Capture the cell that displays the provided text and extract its [X, Y] central coordinate. 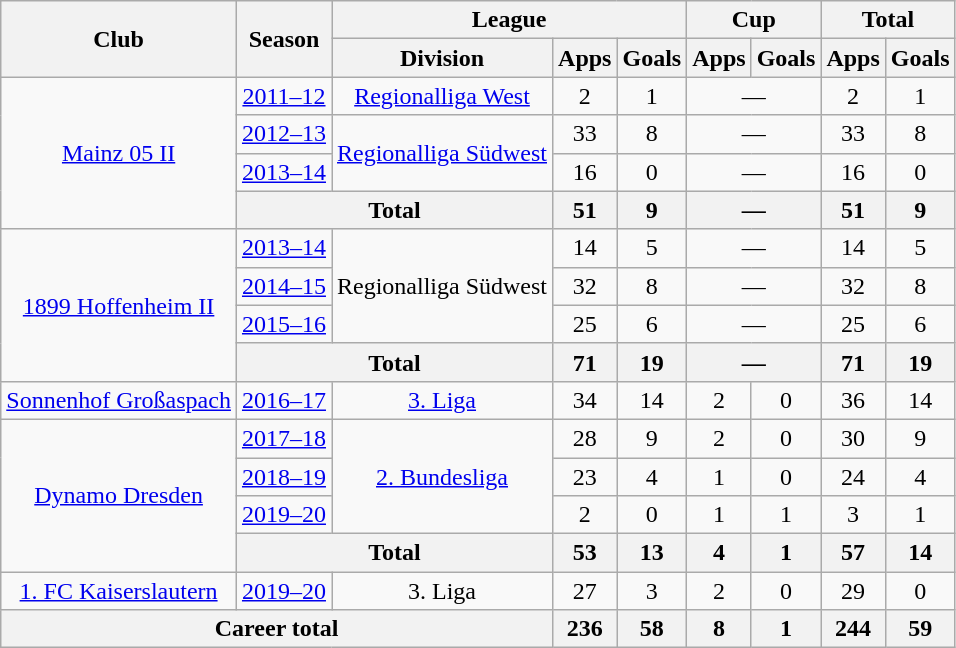
Cup [754, 20]
244 [853, 629]
23 [585, 477]
Season [284, 39]
2014–15 [284, 286]
Career total [277, 629]
Mainz 05 II [119, 153]
53 [585, 553]
30 [853, 438]
Sonnenhof Großaspach [119, 400]
28 [585, 438]
2018–19 [284, 477]
Division [442, 58]
27 [585, 591]
Dynamo Dresden [119, 495]
236 [585, 629]
29 [853, 591]
2012–13 [284, 134]
Regionalliga West [442, 96]
2016–17 [284, 400]
2015–16 [284, 324]
2011–12 [284, 96]
2. Bundesliga [442, 476]
League [510, 20]
59 [920, 629]
57 [853, 553]
58 [652, 629]
1. FC Kaiserslautern [119, 591]
Club [119, 39]
34 [585, 400]
2017–18 [284, 438]
13 [652, 553]
1899 Hoffenheim II [119, 305]
36 [853, 400]
24 [853, 477]
